Determine the [X, Y] coordinate at the center of the cell enclosing the given text.  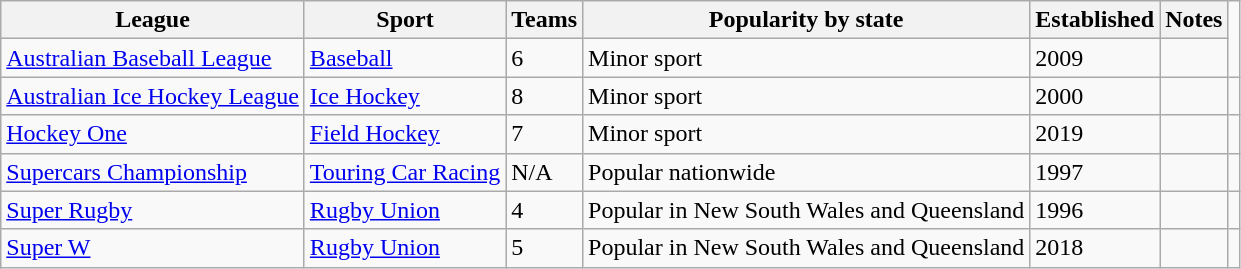
2018 [1095, 248]
Super W [153, 248]
1997 [1095, 172]
2019 [1095, 134]
Australian Baseball League [153, 58]
Notes [1194, 20]
Teams [544, 20]
Ice Hockey [404, 96]
Popular nationwide [806, 172]
Touring Car Racing [404, 172]
League [153, 20]
4 [544, 210]
Sport [404, 20]
Field Hockey [404, 134]
2009 [1095, 58]
Super Rugby [153, 210]
5 [544, 248]
7 [544, 134]
8 [544, 96]
Australian Ice Hockey League [153, 96]
Established [1095, 20]
Popularity by state [806, 20]
2000 [1095, 96]
Hockey One [153, 134]
N/A [544, 172]
Supercars Championship [153, 172]
Baseball [404, 58]
6 [544, 58]
1996 [1095, 210]
